Extract the [x, y] coordinate from the center of the cell holding the provided text.  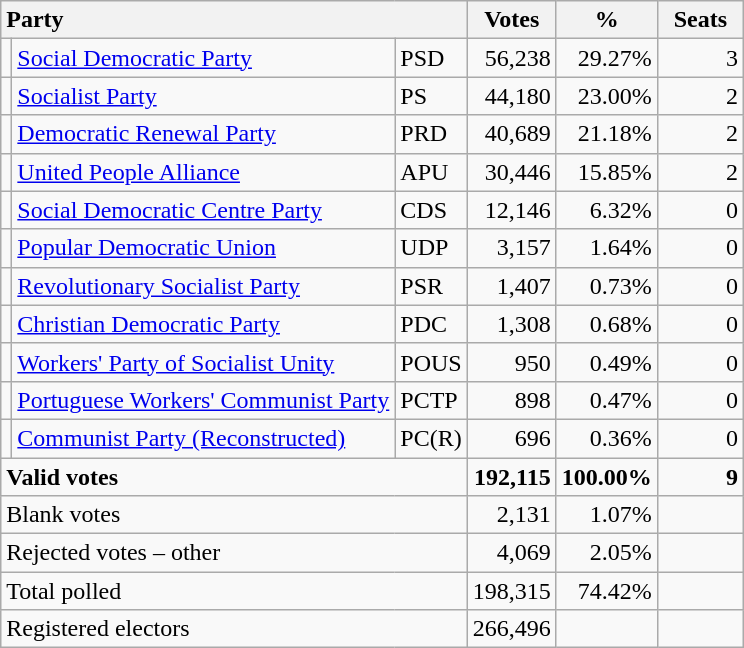
23.00% [606, 96]
% [606, 20]
198,315 [512, 591]
Party [234, 20]
44,180 [512, 96]
Christian Democratic Party [204, 324]
100.00% [606, 477]
40,689 [512, 134]
Revolutionary Socialist Party [204, 286]
6.32% [606, 210]
Registered electors [234, 629]
898 [512, 400]
Workers' Party of Socialist Unity [204, 362]
4,069 [512, 553]
Total polled [234, 591]
3 [700, 58]
0.73% [606, 286]
POUS [431, 362]
0.36% [606, 438]
74.42% [606, 591]
30,446 [512, 172]
15.85% [606, 172]
Communist Party (Reconstructed) [204, 438]
192,115 [512, 477]
56,238 [512, 58]
Socialist Party [204, 96]
PDC [431, 324]
0.68% [606, 324]
Blank votes [234, 515]
1.64% [606, 248]
2.05% [606, 553]
0.47% [606, 400]
266,496 [512, 629]
29.27% [606, 58]
1,308 [512, 324]
PSR [431, 286]
950 [512, 362]
Social Democratic Party [204, 58]
UDP [431, 248]
CDS [431, 210]
1.07% [606, 515]
2,131 [512, 515]
PS [431, 96]
Portuguese Workers' Communist Party [204, 400]
Valid votes [234, 477]
0.49% [606, 362]
Seats [700, 20]
Social Democratic Centre Party [204, 210]
12,146 [512, 210]
PRD [431, 134]
Rejected votes – other [234, 553]
Votes [512, 20]
Popular Democratic Union [204, 248]
3,157 [512, 248]
9 [700, 477]
PCTP [431, 400]
696 [512, 438]
21.18% [606, 134]
United People Alliance [204, 172]
1,407 [512, 286]
APU [431, 172]
Democratic Renewal Party [204, 134]
PSD [431, 58]
PC(R) [431, 438]
